Extract the [X, Y] coordinate from the center of the cell holding the provided text.  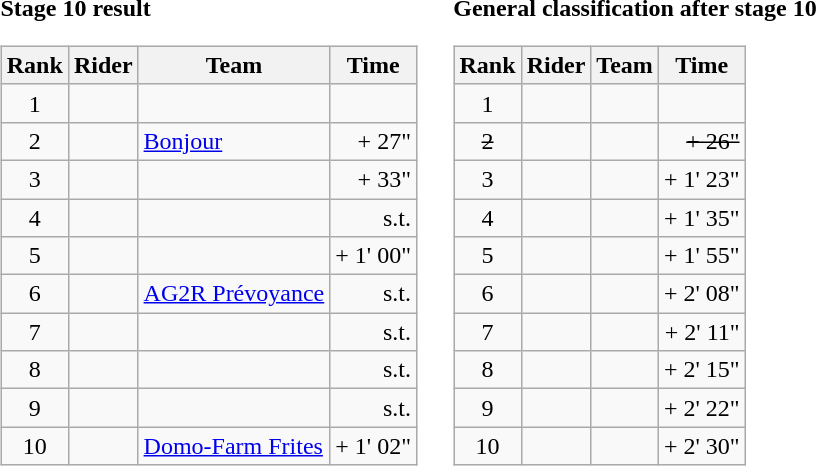
+ 1' 55" [702, 256]
AG2R Prévoyance [234, 294]
+ 1' 02" [374, 446]
+ 2' 22" [702, 408]
+ 2' 11" [702, 332]
+ 2' 15" [702, 370]
+ 2' 08" [702, 294]
+ 1' 35" [702, 217]
Domo-Farm Frites [234, 446]
Bonjour [234, 141]
+ 27" [374, 141]
+ 1' 23" [702, 179]
+ 26" [702, 141]
+ 1' 00" [374, 256]
+ 2' 30" [702, 446]
+ 33" [374, 179]
